Determine the [x, y] coordinate at the center of the cell enclosing the given text.  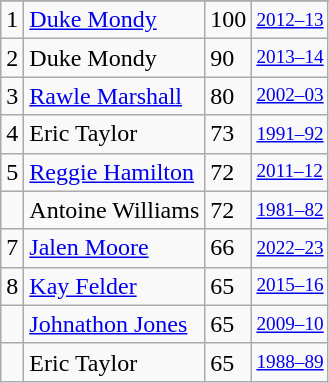
2015–16 [290, 286]
2011–12 [290, 172]
Jalen Moore [114, 248]
7 [12, 248]
Antoine Williams [114, 210]
2022–23 [290, 248]
2002–03 [290, 96]
8 [12, 286]
80 [228, 96]
Rawle Marshall [114, 96]
Johnathon Jones [114, 324]
2012–13 [290, 20]
66 [228, 248]
1988–89 [290, 362]
1991–92 [290, 134]
5 [12, 172]
4 [12, 134]
2 [12, 58]
100 [228, 20]
3 [12, 96]
1981–82 [290, 210]
1 [12, 20]
73 [228, 134]
Kay Felder [114, 286]
2013–14 [290, 58]
90 [228, 58]
2009–10 [290, 324]
Reggie Hamilton [114, 172]
